Determine the [x, y] coordinate at the center of the cell enclosing the given text.  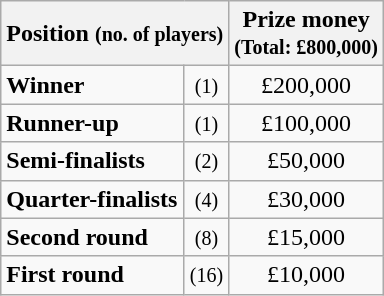
Runner-up [92, 123]
£30,000 [306, 199]
Prize money(Total: £800,000) [306, 34]
Position (no. of players) [115, 34]
(8) [206, 237]
(2) [206, 161]
£100,000 [306, 123]
£200,000 [306, 85]
£10,000 [306, 275]
Second round [92, 237]
(16) [206, 275]
(4) [206, 199]
First round [92, 275]
£15,000 [306, 237]
Semi-finalists [92, 161]
Winner [92, 85]
Quarter-finalists [92, 199]
£50,000 [306, 161]
